Find where the given text appears and provide that cell's center as (x, y) coordinate. 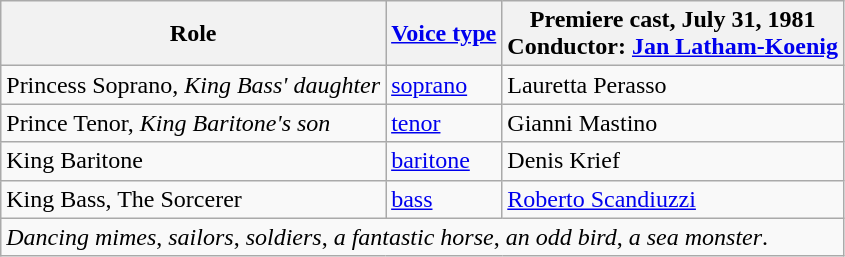
baritone (444, 161)
King Bass, The Sorcerer (194, 199)
soprano (444, 85)
Roberto Scandiuzzi (673, 199)
tenor (444, 123)
Role (194, 34)
Lauretta Perasso (673, 85)
Voice type (444, 34)
bass (444, 199)
Denis Krief (673, 161)
Gianni Mastino (673, 123)
Premiere cast, July 31, 1981Conductor: Jan Latham-Koenig (673, 34)
Prince Tenor, King Baritone's son (194, 123)
Princess Soprano, King Bass' daughter (194, 85)
Dancing mimes, sailors, soldiers, a fantastic horse, an odd bird, a sea monster. (422, 237)
King Baritone (194, 161)
